Output the (x, y) coordinate of the center of the cell containing the given text.  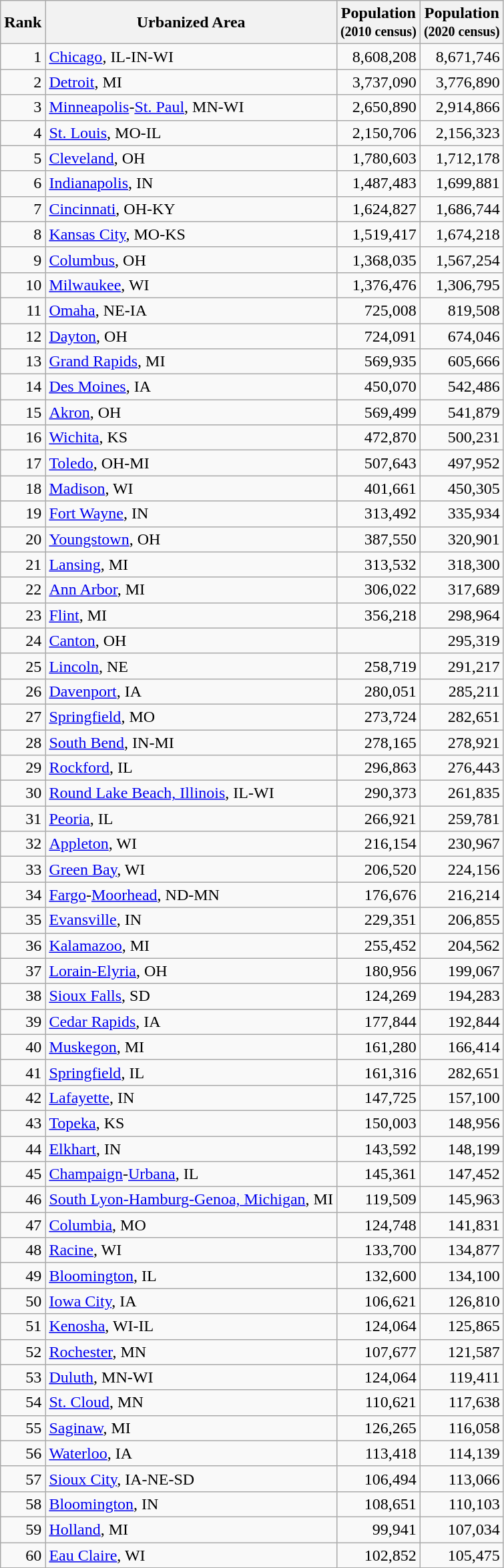
119,411 (462, 1377)
Population(2010 census) (378, 23)
2,650,890 (378, 107)
21 (23, 564)
497,952 (462, 463)
132,600 (378, 1276)
107,677 (378, 1352)
296,863 (378, 768)
724,091 (378, 336)
Green Bay, WI (191, 869)
1,306,795 (462, 285)
306,022 (378, 590)
Milwaukee, WI (191, 285)
Round Lake Beach, Illinois, IL-WI (191, 793)
569,499 (378, 412)
27 (23, 717)
Elkhart, IN (191, 1148)
Iowa City, IA (191, 1301)
Akron, OH (191, 412)
Lafayette, IN (191, 1098)
7 (23, 209)
53 (23, 1377)
Population(2020 census) (462, 23)
Davenport, IA (191, 691)
11 (23, 310)
313,492 (378, 514)
19 (23, 514)
261,835 (462, 793)
145,963 (462, 1200)
Racine, WI (191, 1250)
Kansas City, MO-KS (191, 234)
Topeka, KS (191, 1123)
59 (23, 1529)
Toledo, OH-MI (191, 463)
36 (23, 945)
147,725 (378, 1098)
Champaign-Urbana, IL (191, 1174)
St. Louis, MO-IL (191, 133)
2,156,323 (462, 133)
216,214 (462, 895)
Canton, OH (191, 641)
49 (23, 1276)
35 (23, 920)
110,621 (378, 1403)
108,651 (378, 1504)
148,956 (462, 1123)
229,351 (378, 920)
125,865 (462, 1326)
192,844 (462, 1022)
356,218 (378, 615)
157,100 (462, 1098)
4 (23, 133)
Flint, MI (191, 615)
28 (23, 743)
37 (23, 971)
541,879 (462, 412)
507,643 (378, 463)
258,719 (378, 666)
3 (23, 107)
Lorain-Elyria, OH (191, 971)
8,671,746 (462, 57)
Eau Claire, WI (191, 1555)
56 (23, 1453)
Chicago, IL-IN-WI (191, 57)
42 (23, 1098)
Waterloo, IA (191, 1453)
Rank (23, 23)
54 (23, 1403)
32 (23, 844)
2,150,706 (378, 133)
1,487,483 (378, 183)
57 (23, 1479)
50 (23, 1301)
1,376,476 (378, 285)
Kenosha, WI-IL (191, 1326)
26 (23, 691)
291,217 (462, 666)
Indianapolis, IN (191, 183)
Cincinnati, OH-KY (191, 209)
10 (23, 285)
44 (23, 1148)
34 (23, 895)
South Bend, IN-MI (191, 743)
39 (23, 1022)
Dayton, OH (191, 336)
14 (23, 387)
5 (23, 158)
Minneapolis-St. Paul, MN-WI (191, 107)
317,689 (462, 590)
46 (23, 1200)
Peoria, IL (191, 819)
13 (23, 362)
Springfield, MO (191, 717)
216,154 (378, 844)
1,567,254 (462, 260)
542,486 (462, 387)
Fort Wayne, IN (191, 514)
259,781 (462, 819)
117,638 (462, 1403)
8 (23, 234)
569,935 (378, 362)
819,508 (462, 310)
31 (23, 819)
Bloomington, IN (191, 1504)
20 (23, 539)
266,921 (378, 819)
401,661 (378, 488)
16 (23, 438)
141,831 (462, 1225)
St. Cloud, MN (191, 1403)
17 (23, 463)
126,810 (462, 1301)
177,844 (378, 1022)
224,156 (462, 869)
Rockford, IL (191, 768)
41 (23, 1072)
180,956 (378, 971)
121,587 (462, 1352)
313,532 (378, 564)
55 (23, 1428)
1 (23, 57)
22 (23, 590)
124,269 (378, 996)
Sioux City, IA-NE-SD (191, 1479)
1,712,178 (462, 158)
133,700 (378, 1250)
2,914,866 (462, 107)
1,674,218 (462, 234)
150,003 (378, 1123)
9 (23, 260)
295,319 (462, 641)
Cleveland, OH (191, 158)
106,621 (378, 1301)
273,724 (378, 717)
387,550 (378, 539)
Detroit, MI (191, 82)
12 (23, 336)
166,414 (462, 1047)
Bloomington, IL (191, 1276)
Columbus, OH (191, 260)
1,699,881 (462, 183)
143,592 (378, 1148)
102,852 (378, 1555)
107,034 (462, 1529)
30 (23, 793)
Rochester, MN (191, 1352)
114,139 (462, 1453)
320,901 (462, 539)
278,921 (462, 743)
176,676 (378, 895)
110,103 (462, 1504)
206,855 (462, 920)
Madison, WI (191, 488)
99,941 (378, 1529)
3,737,090 (378, 82)
58 (23, 1504)
199,067 (462, 971)
278,165 (378, 743)
18 (23, 488)
280,051 (378, 691)
605,666 (462, 362)
43 (23, 1123)
Appleton, WI (191, 844)
Lincoln, NE (191, 666)
Evansville, IN (191, 920)
290,373 (378, 793)
134,100 (462, 1276)
Wichita, KS (191, 438)
Duluth, MN-WI (191, 1377)
Cedar Rapids, IA (191, 1022)
113,418 (378, 1453)
Lansing, MI (191, 564)
6 (23, 183)
Ann Arbor, MI (191, 590)
1,624,827 (378, 209)
119,509 (378, 1200)
106,494 (378, 1479)
15 (23, 412)
113,066 (462, 1479)
147,452 (462, 1174)
2 (23, 82)
318,300 (462, 564)
Grand Rapids, MI (191, 362)
472,870 (378, 438)
Omaha, NE-IA (191, 310)
Columbia, MO (191, 1225)
194,283 (462, 996)
South Lyon-Hamburg-Genoa, Michigan, MI (191, 1200)
124,748 (378, 1225)
25 (23, 666)
52 (23, 1352)
33 (23, 869)
3,776,890 (462, 82)
60 (23, 1555)
29 (23, 768)
Des Moines, IA (191, 387)
47 (23, 1225)
Holland, MI (191, 1529)
450,070 (378, 387)
500,231 (462, 438)
45 (23, 1174)
674,046 (462, 336)
450,305 (462, 488)
161,280 (378, 1047)
Sioux Falls, SD (191, 996)
105,475 (462, 1555)
40 (23, 1047)
8,608,208 (378, 57)
230,967 (462, 844)
255,452 (378, 945)
Saginaw, MI (191, 1428)
285,211 (462, 691)
276,443 (462, 768)
116,058 (462, 1428)
206,520 (378, 869)
23 (23, 615)
Muskegon, MI (191, 1047)
335,934 (462, 514)
1,519,417 (378, 234)
38 (23, 996)
298,964 (462, 615)
134,877 (462, 1250)
145,361 (378, 1174)
204,562 (462, 945)
Springfield, IL (191, 1072)
48 (23, 1250)
161,316 (378, 1072)
1,686,744 (462, 209)
725,008 (378, 310)
Kalamazoo, MI (191, 945)
Fargo-Moorhead, ND-MN (191, 895)
1,368,035 (378, 260)
148,199 (462, 1148)
Urbanized Area (191, 23)
Youngstown, OH (191, 539)
24 (23, 641)
51 (23, 1326)
126,265 (378, 1428)
1,780,603 (378, 158)
